Provide the [x, y] coordinate of the cell's center where the given text is located.  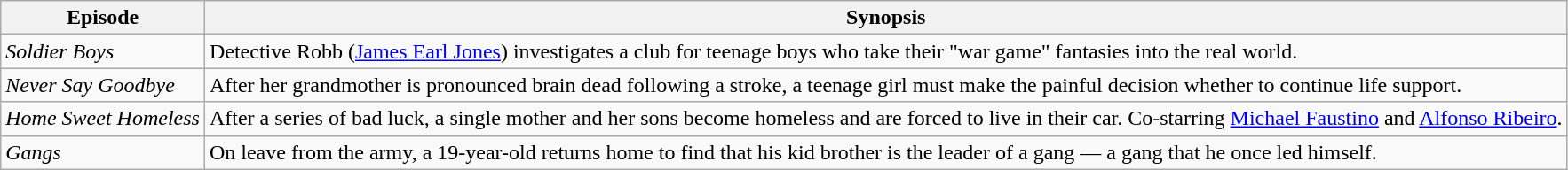
On leave from the army, a 19-year-old returns home to find that his kid brother is the leader of a gang — a gang that he once led himself. [886, 152]
Home Sweet Homeless [103, 119]
Gangs [103, 152]
Episode [103, 18]
Soldier Boys [103, 51]
Never Say Goodbye [103, 85]
After her grandmother is pronounced brain dead following a stroke, a teenage girl must make the painful decision whether to continue life support. [886, 85]
Synopsis [886, 18]
Detective Robb (James Earl Jones) investigates a club for teenage boys who take their "war game" fantasies into the real world. [886, 51]
